Provide the [X, Y] coordinate of the cell's center where the given text is located.  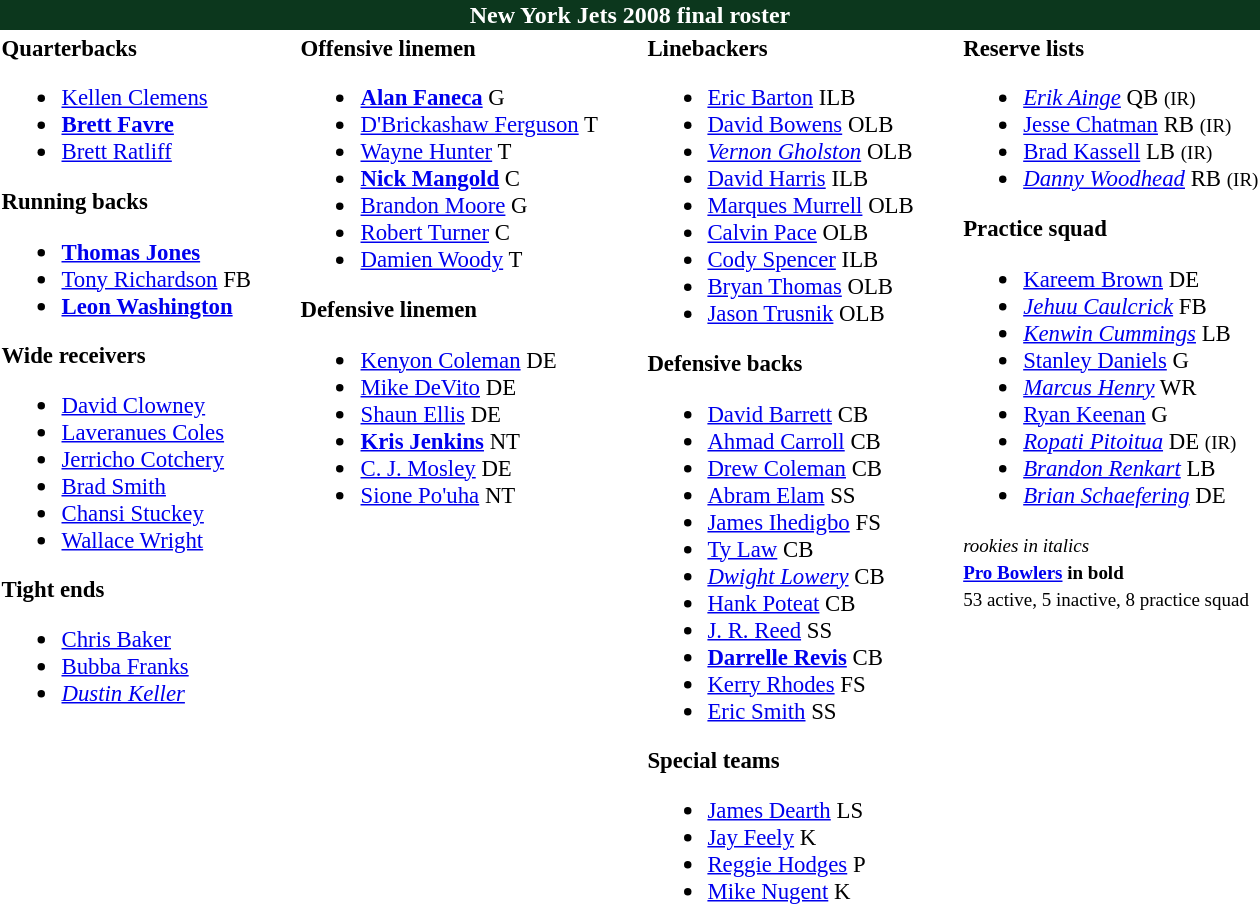
New York Jets 2008 final roster [630, 15]
